Extract the [x, y] coordinate from the center of the cell holding the provided text.  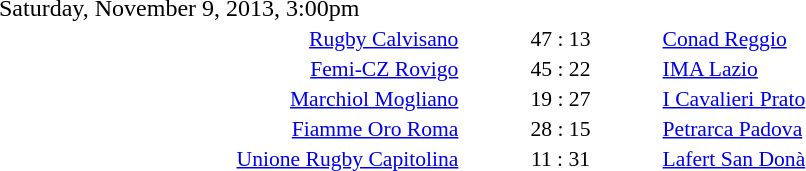
28 : 15 [560, 128]
19 : 27 [560, 98]
47 : 13 [560, 38]
45 : 22 [560, 68]
